Detect which cell encompasses the target text, then output its [x, y] center coordinate. 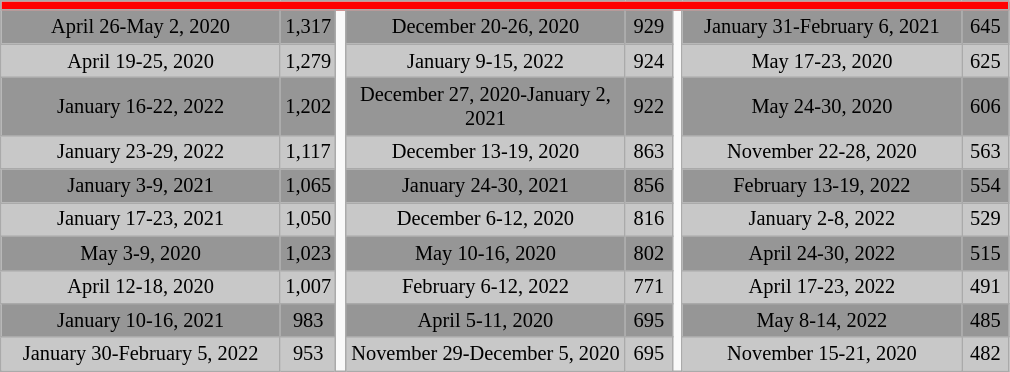
485 [986, 320]
January 10-16, 2021 [141, 320]
1,023 [308, 253]
816 [648, 219]
515 [986, 253]
November 29-December 5, 2020 [486, 354]
1,317 [308, 27]
554 [986, 186]
May 3-9, 2020 [141, 253]
1,202 [308, 106]
February 13-19, 2022 [822, 186]
625 [986, 61]
December 27, 2020-January 2, 2021 [486, 106]
February 6-12, 2022 [486, 287]
856 [648, 186]
953 [308, 354]
1,050 [308, 219]
1,279 [308, 61]
1,007 [308, 287]
January 2-8, 2022 [822, 219]
December 6-12, 2020 [486, 219]
April 5-11, 2020 [486, 320]
November 15-21, 2020 [822, 354]
529 [986, 219]
January 3-9, 2021 [141, 186]
May 10-16, 2020 [486, 253]
802 [648, 253]
January 9-15, 2022 [486, 61]
December 13-19, 2020 [486, 152]
645 [986, 27]
929 [648, 27]
April 24-30, 2022 [822, 253]
April 19-25, 2020 [141, 61]
482 [986, 354]
1,065 [308, 186]
January 16-22, 2022 [141, 106]
1,117 [308, 152]
924 [648, 61]
December 20-26, 2020 [486, 27]
983 [308, 320]
January 17-23, 2021 [141, 219]
April 12-18, 2020 [141, 287]
January 24-30, 2021 [486, 186]
November 22-28, 2020 [822, 152]
May 17-23, 2020 [822, 61]
January 31-February 6, 2021 [822, 27]
April 17-23, 2022 [822, 287]
April 26-May 2, 2020 [141, 27]
May 8-14, 2022 [822, 320]
922 [648, 106]
563 [986, 152]
606 [986, 106]
771 [648, 287]
January 23-29, 2022 [141, 152]
January 30-February 5, 2022 [141, 354]
May 24-30, 2020 [822, 106]
491 [986, 287]
863 [648, 152]
